Capture the cell that displays the provided text and extract its (X, Y) central coordinate. 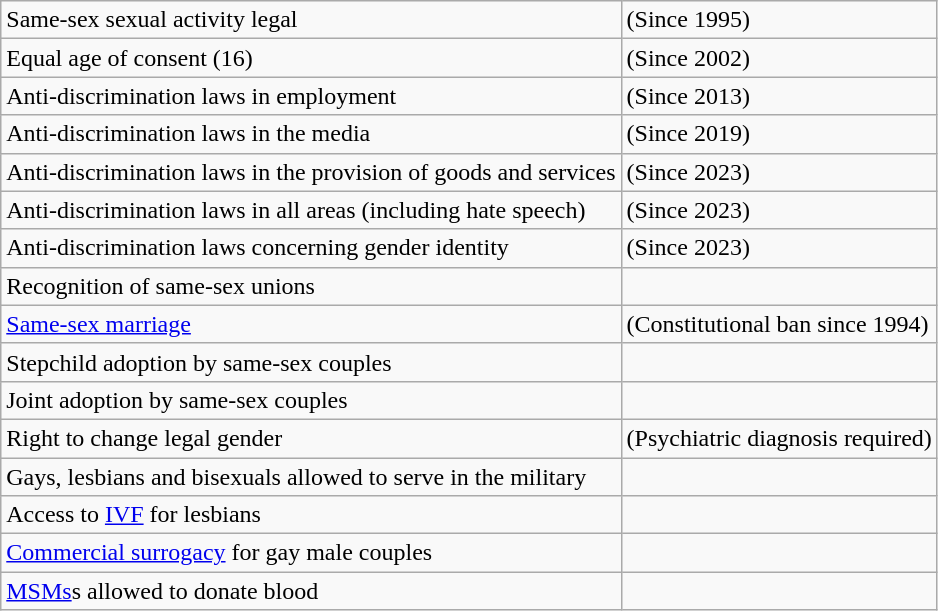
Right to change legal gender (311, 438)
(Since 2013) (779, 96)
(Since 2002) (779, 58)
(Since 1995) (779, 20)
Same-sex sexual activity legal (311, 20)
Joint adoption by same-sex couples (311, 400)
Anti-discrimination laws concerning gender identity (311, 248)
Stepchild adoption by same-sex couples (311, 362)
(Psychiatric diagnosis required) (779, 438)
Equal age of consent (16) (311, 58)
(Since 2019) (779, 134)
Commercial surrogacy for gay male couples (311, 553)
Anti-discrimination laws in employment (311, 96)
Anti-discrimination laws in all areas (including hate speech) (311, 210)
Access to IVF for lesbians (311, 515)
(Constitutional ban since 1994) (779, 324)
Anti-discrimination laws in the media (311, 134)
Gays, lesbians and bisexuals allowed to serve in the military (311, 477)
MSMss allowed to donate blood (311, 591)
Anti-discrimination laws in the provision of goods and services (311, 172)
Recognition of same-sex unions (311, 286)
Same-sex marriage (311, 324)
